Identify which cell holds the provided text, then report its (x, y) central coordinate. 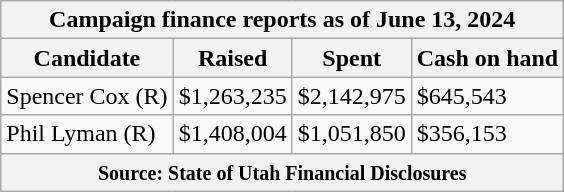
Spencer Cox (R) (87, 96)
$2,142,975 (352, 96)
$1,263,235 (232, 96)
$1,051,850 (352, 134)
Cash on hand (487, 58)
Source: State of Utah Financial Disclosures (282, 172)
Raised (232, 58)
$1,408,004 (232, 134)
Campaign finance reports as of June 13, 2024 (282, 20)
Spent (352, 58)
$356,153 (487, 134)
$645,543 (487, 96)
Candidate (87, 58)
Phil Lyman (R) (87, 134)
